Pinpoint the cell where the given text exists, returning its [X, Y] midpoint coordinate. 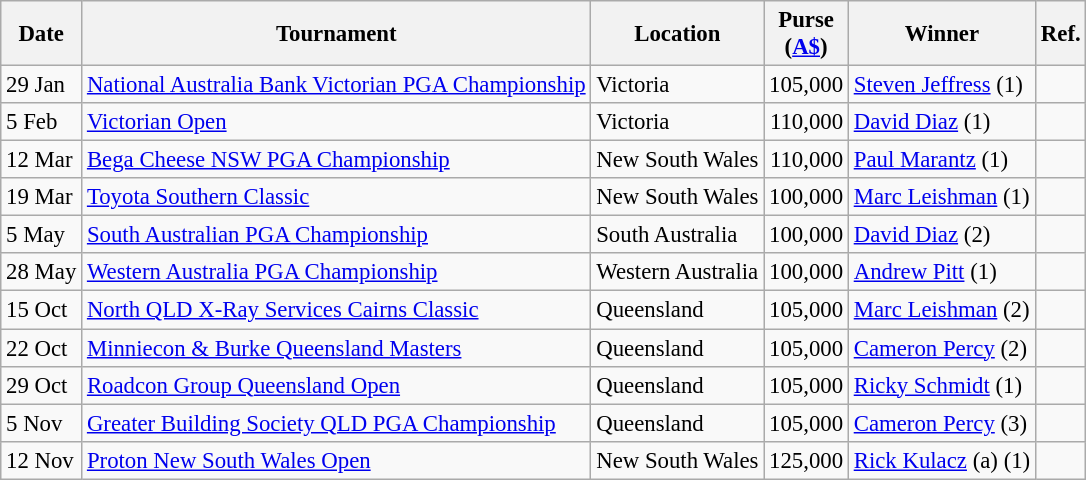
Victorian Open [336, 122]
Ricky Schmidt (1) [942, 385]
29 Oct [42, 385]
Andrew Pitt (1) [942, 273]
Cameron Percy (3) [942, 423]
Toyota Southern Classic [336, 197]
22 Oct [42, 348]
South Australia [678, 235]
28 May [42, 273]
Cameron Percy (2) [942, 348]
5 May [42, 235]
Ref. [1061, 34]
5 Feb [42, 122]
Bega Cheese NSW PGA Championship [336, 160]
Minniecon & Burke Queensland Masters [336, 348]
19 Mar [42, 197]
29 Jan [42, 85]
David Diaz (1) [942, 122]
125,000 [806, 460]
Western Australia [678, 273]
Greater Building Society QLD PGA Championship [336, 423]
Western Australia PGA Championship [336, 273]
12 Nov [42, 460]
12 Mar [42, 160]
Marc Leishman (2) [942, 310]
Purse(A$) [806, 34]
Paul Marantz (1) [942, 160]
15 Oct [42, 310]
David Diaz (2) [942, 235]
North QLD X-Ray Services Cairns Classic [336, 310]
Rick Kulacz (a) (1) [942, 460]
South Australian PGA Championship [336, 235]
Winner [942, 34]
Roadcon Group Queensland Open [336, 385]
Date [42, 34]
Steven Jeffress (1) [942, 85]
Tournament [336, 34]
5 Nov [42, 423]
Location [678, 34]
Proton New South Wales Open [336, 460]
National Australia Bank Victorian PGA Championship [336, 85]
Marc Leishman (1) [942, 197]
